Identify which cell holds the provided text, then report its [x, y] central coordinate. 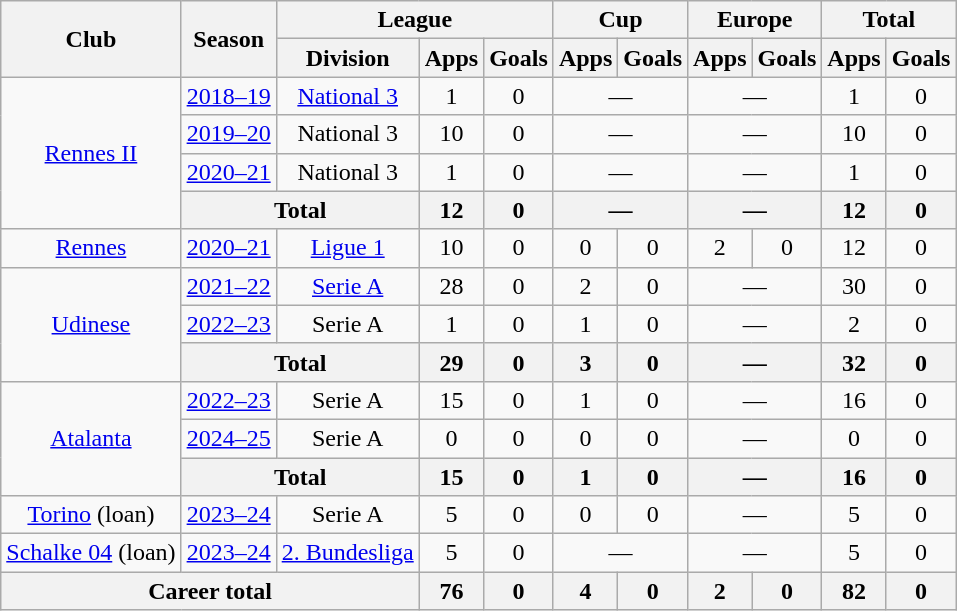
2. Bundesliga [348, 553]
3 [585, 362]
2024–25 [228, 438]
2019–20 [228, 134]
30 [854, 286]
4 [585, 591]
Career total [210, 591]
2018–19 [228, 96]
Division [348, 58]
Atalanta [91, 438]
Ligue 1 [348, 248]
Season [228, 39]
League [414, 20]
Udinese [91, 324]
82 [854, 591]
Cup [620, 20]
Torino (loan) [91, 515]
Rennes II [91, 153]
28 [451, 286]
Schalke 04 (loan) [91, 553]
32 [854, 362]
29 [451, 362]
2021–22 [228, 286]
Rennes [91, 248]
Club [91, 39]
76 [451, 591]
Europe [755, 20]
